Return (X, Y) of the center of cell containing provided text 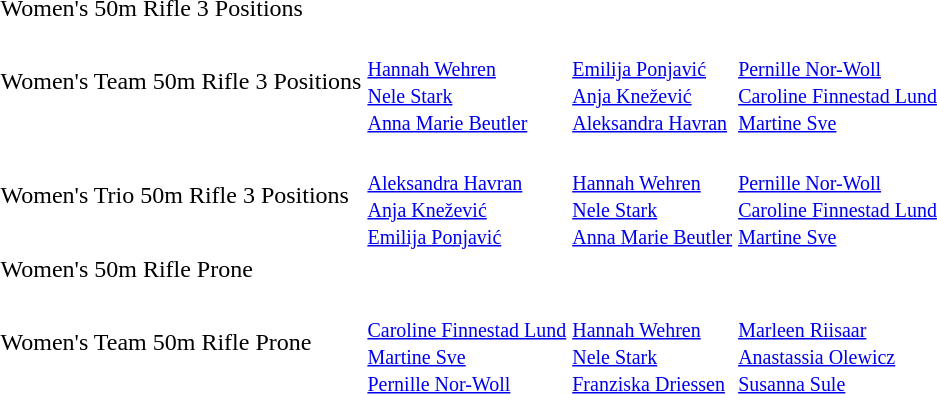
Emilija PonjavićAnja KneževićAleksandra Havran (652, 82)
Aleksandra HavranAnja KneževićEmilija Ponjavić (467, 196)
